Search for the cell housing the specified text and yield its [x, y] center coordinate. 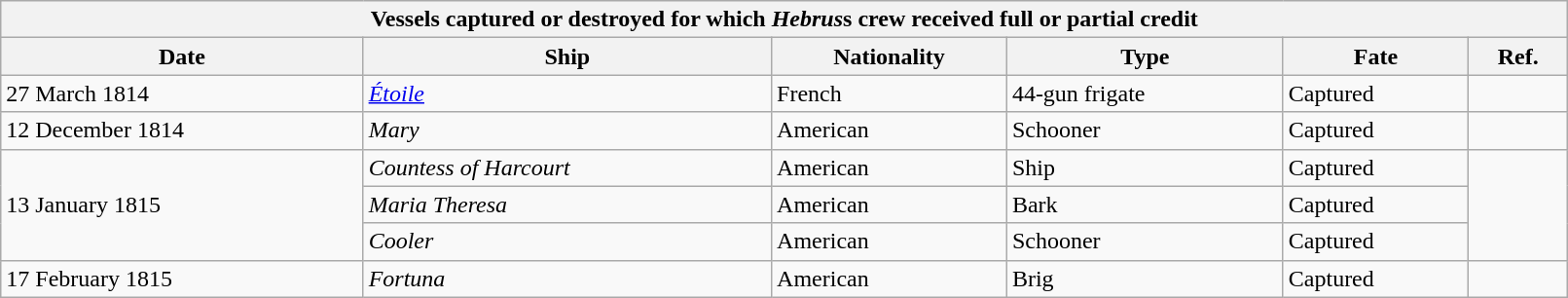
Bark [1145, 205]
Brig [1145, 279]
Type [1145, 56]
Cooler [566, 242]
Maria Theresa [566, 205]
Fate [1375, 56]
Mary [566, 130]
Vessels captured or destroyed for which Hebruss crew received full or partial credit [784, 19]
12 December 1814 [182, 130]
44-gun frigate [1145, 93]
27 March 1814 [182, 93]
Countess of Harcourt [566, 168]
Nationality [890, 56]
Étoile [566, 93]
17 February 1815 [182, 279]
13 January 1815 [182, 205]
Date [182, 56]
Ref. [1518, 56]
French [890, 93]
Fortuna [566, 279]
